Detect which cell encompasses the target text, then output its (X, Y) center coordinate. 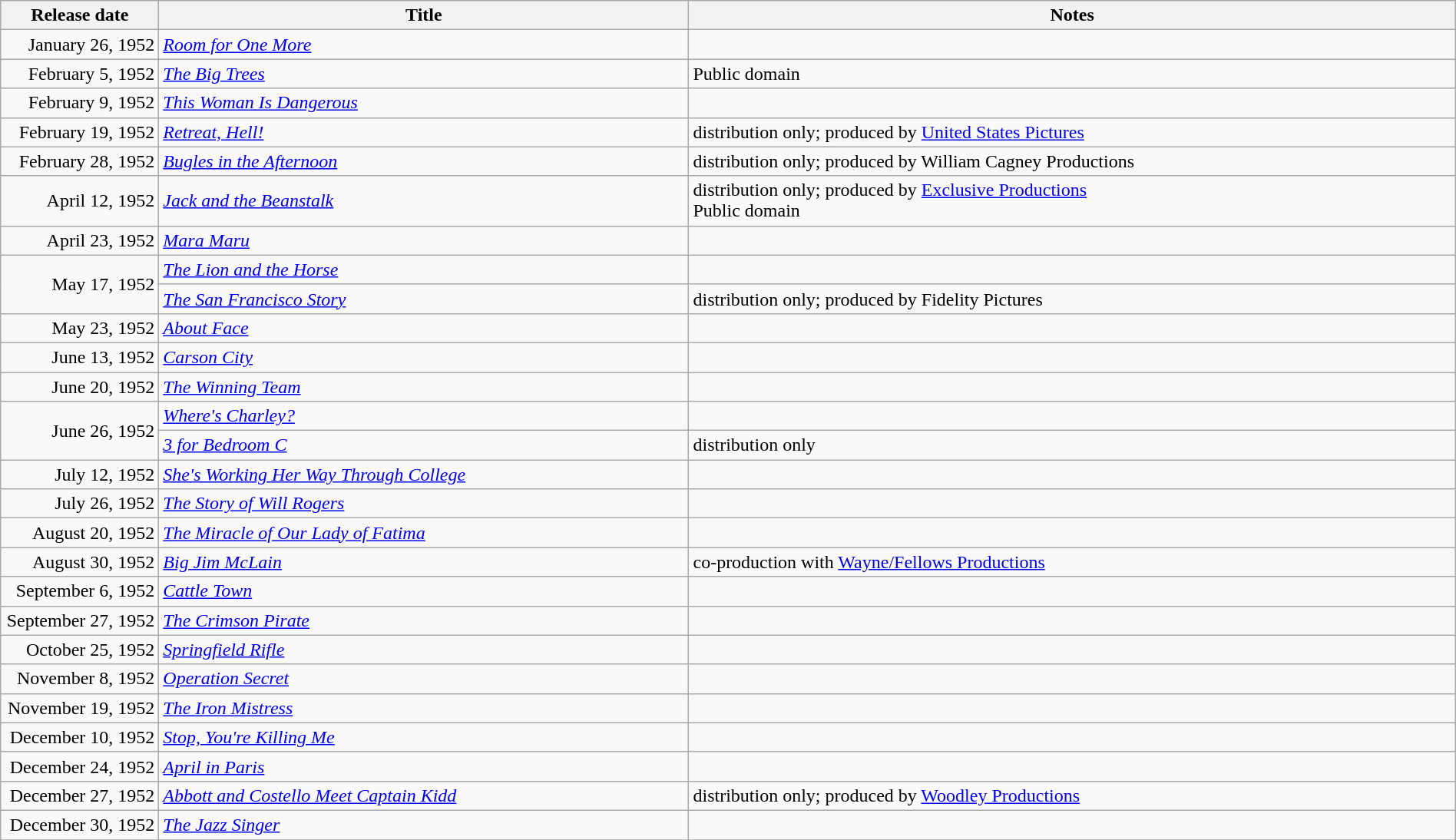
April in Paris (424, 766)
Abbott and Costello Meet Captain Kidd (424, 795)
May 23, 1952 (80, 328)
Retreat, Hell! (424, 132)
Where's Charley? (424, 416)
Mara Maru (424, 240)
The Jazz Singer (424, 825)
July 26, 1952 (80, 504)
The Iron Mistress (424, 708)
distribution only; produced by Woodley Productions (1072, 795)
May 17, 1952 (80, 284)
Springfield Rifle (424, 650)
The Miracle of Our Lady of Fatima (424, 533)
January 26, 1952 (80, 45)
Carson City (424, 357)
Big Jim McLain (424, 562)
June 13, 1952 (80, 357)
The San Francisco Story (424, 299)
distribution only (1072, 445)
Operation Secret (424, 679)
October 25, 1952 (80, 650)
The Lion and the Horse (424, 270)
distribution only; produced by Exclusive ProductionsPublic domain (1072, 201)
February 28, 1952 (80, 161)
August 30, 1952 (80, 562)
December 10, 1952 (80, 737)
April 23, 1952 (80, 240)
Jack and the Beanstalk (424, 201)
The Big Trees (424, 74)
About Face (424, 328)
The Crimson Pirate (424, 620)
July 12, 1952 (80, 475)
February 9, 1952 (80, 103)
Notes (1072, 15)
This Woman Is Dangerous (424, 103)
Cattle Town (424, 591)
distribution only; produced by Fidelity Pictures (1072, 299)
co-production with Wayne/Fellows Productions (1072, 562)
June 26, 1952 (80, 431)
February 19, 1952 (80, 132)
Room for One More (424, 45)
June 20, 1952 (80, 386)
The Winning Team (424, 386)
3 for Bedroom C (424, 445)
February 5, 1952 (80, 74)
Stop, You're Killing Me (424, 737)
September 27, 1952 (80, 620)
December 27, 1952 (80, 795)
November 19, 1952 (80, 708)
December 24, 1952 (80, 766)
She's Working Her Way Through College (424, 475)
Release date (80, 15)
Public domain (1072, 74)
August 20, 1952 (80, 533)
December 30, 1952 (80, 825)
Title (424, 15)
April 12, 1952 (80, 201)
The Story of Will Rogers (424, 504)
November 8, 1952 (80, 679)
distribution only; produced by William Cagney Productions (1072, 161)
Bugles in the Afternoon (424, 161)
September 6, 1952 (80, 591)
distribution only; produced by United States Pictures (1072, 132)
